Locate the cell with the specified text and output its (X, Y) center coordinate. 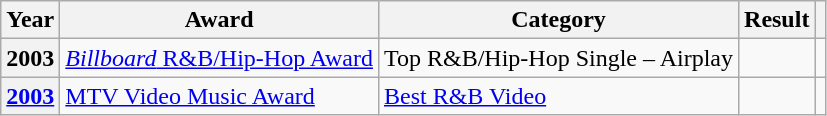
Result (777, 20)
Category (558, 20)
Award (220, 20)
Best R&B Video (558, 96)
Top R&B/Hip-Hop Single – Airplay (558, 58)
Billboard R&B/Hip-Hop Award (220, 58)
MTV Video Music Award (220, 96)
Year (30, 20)
